Detect which cell encompasses the target text, then output its (X, Y) center coordinate. 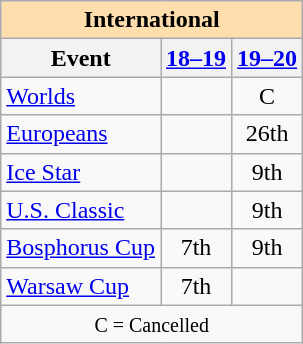
Bosphorus Cup (81, 248)
Ice Star (81, 172)
Worlds (81, 96)
18–19 (196, 58)
Europeans (81, 134)
26th (268, 134)
C (268, 96)
C = Cancelled (152, 324)
International (152, 20)
Warsaw Cup (81, 286)
U.S. Classic (81, 210)
Event (81, 58)
19–20 (268, 58)
